Return [x, y] of the center of cell containing provided text 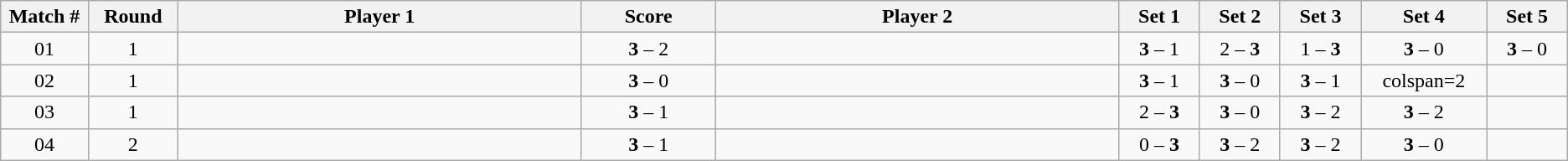
Player 2 [916, 17]
0 – 3 [1159, 144]
03 [45, 112]
Round [132, 17]
Player 1 [379, 17]
02 [45, 80]
Score [648, 17]
Set 5 [1527, 17]
Set 3 [1320, 17]
01 [45, 49]
2 [132, 144]
Match # [45, 17]
Set 1 [1159, 17]
Set 4 [1424, 17]
colspan=2 [1424, 80]
1 – 3 [1320, 49]
Set 2 [1240, 17]
04 [45, 144]
